Provide the [x, y] coordinate of the cell's center where the given text is located.  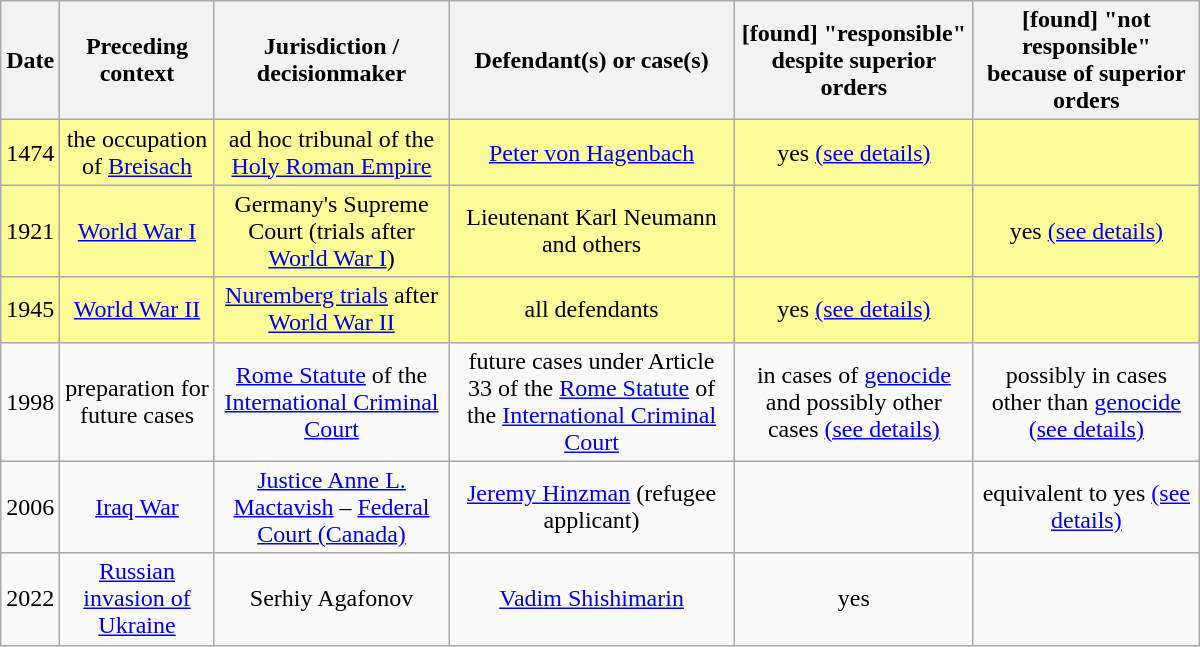
Germany's Supreme Court (trials after World War I) [332, 231]
future cases under Article 33 of the Rome Statute of the International Criminal Court [592, 402]
Justice Anne L. Mactavish – Federal Court (Canada) [332, 507]
Iraq War [137, 507]
Nuremberg trials after World War II [332, 310]
preparation for future cases [137, 402]
all defendants [592, 310]
Jeremy Hinzman (refugee applicant) [592, 507]
Vadim Shishimarin [592, 599]
Rome Statute of the International Criminal Court [332, 402]
equivalent to yes (see details) [1086, 507]
Russian invasion of Ukraine [137, 599]
Peter von Hagenbach [592, 152]
Lieutenant Karl Neumann and others [592, 231]
the occupation of Breisach [137, 152]
Preceding context [137, 60]
yes [854, 599]
ad hoc tribunal of the Holy Roman Empire [332, 152]
in cases of genocide and possibly other cases (see details) [854, 402]
Date [30, 60]
1945 [30, 310]
[found] "not responsible" because of superior orders [1086, 60]
World War II [137, 310]
2022 [30, 599]
Serhiy Agafonov [332, 599]
1474 [30, 152]
[found] "responsible" despite superior orders [854, 60]
possibly in cases other than genocide (see details) [1086, 402]
Jurisdiction / decisionmaker [332, 60]
Defendant(s) or case(s) [592, 60]
World War I [137, 231]
2006 [30, 507]
1998 [30, 402]
1921 [30, 231]
